Return the (X, Y) coordinate for the center point of the cell that contains the specified text.  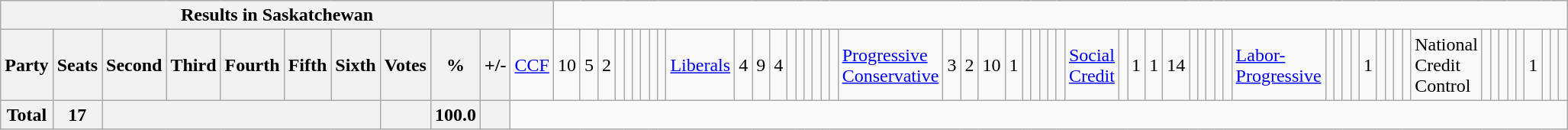
Progressive Conservative (890, 65)
+/- (496, 65)
Fifth (307, 65)
14 (1177, 65)
17 (77, 115)
Fourth (252, 65)
100.0 (455, 115)
Second (134, 65)
Total (27, 115)
Votes (405, 65)
Liberals (700, 65)
5 (589, 65)
National Credit Control (1447, 65)
Sixth (356, 65)
% (455, 65)
Party (27, 65)
Third (194, 65)
Seats (77, 65)
Labor-Progressive (1279, 65)
Social Credit (1091, 65)
Results in Saskatchewan (278, 15)
9 (761, 65)
3 (952, 65)
CCF (532, 65)
